Detect which cell encompasses the target text, then output its (X, Y) center coordinate. 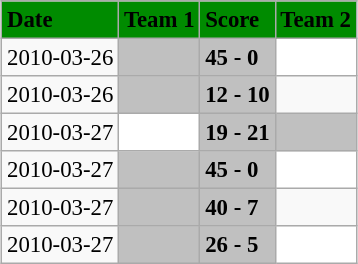
Date (60, 20)
26 - 5 (238, 245)
Team 1 (160, 20)
Score (238, 20)
12 - 10 (238, 95)
40 - 7 (238, 208)
19 - 21 (238, 133)
Team 2 (316, 20)
